Determine the [X, Y] coordinate at the center of the cell enclosing the given text.  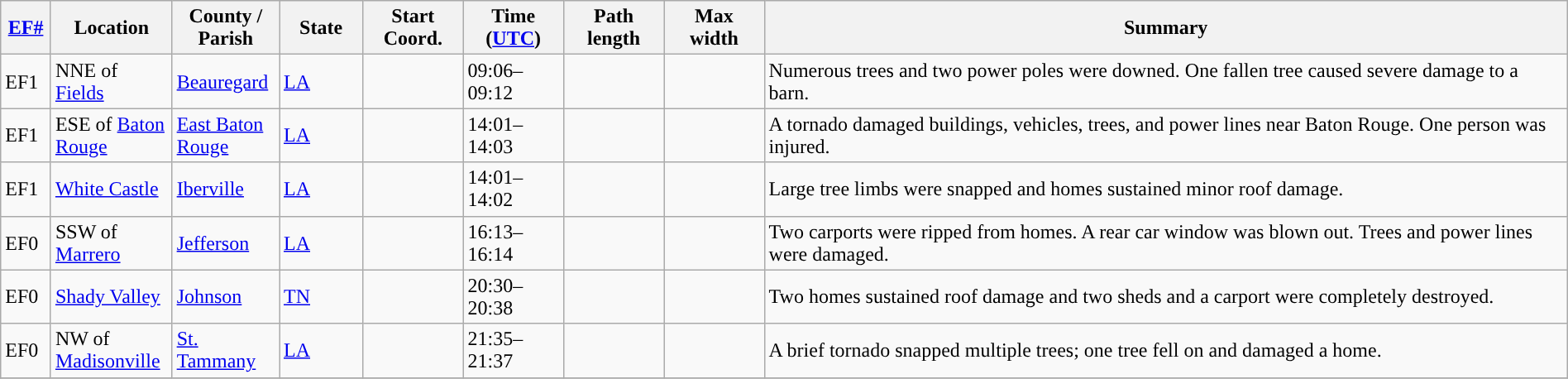
Summary [1166, 28]
Jefferson [225, 243]
NW of Madisonville [111, 351]
A brief tornado snapped multiple trees; one tree fell on and damaged a home. [1166, 351]
Iberville [225, 189]
Large tree limbs were snapped and homes sustained minor roof damage. [1166, 189]
Time (UTC) [513, 28]
Beauregard [225, 81]
Two carports were ripped from homes. A rear car window was blown out. Trees and power lines were damaged. [1166, 243]
14:01–14:03 [513, 136]
21:35–21:37 [513, 351]
St. Tammany [225, 351]
Max width [715, 28]
20:30–20:38 [513, 296]
SSW of Marrero [111, 243]
EF# [26, 28]
White Castle [111, 189]
Path length [614, 28]
State [321, 28]
A tornado damaged buildings, vehicles, trees, and power lines near Baton Rouge. One person was injured. [1166, 136]
County / Parish [225, 28]
Location [111, 28]
NNE of Fields [111, 81]
East Baton Rouge [225, 136]
16:13–16:14 [513, 243]
14:01–14:02 [513, 189]
Johnson [225, 296]
Numerous trees and two power poles were downed. One fallen tree caused severe damage to a barn. [1166, 81]
TN [321, 296]
Start Coord. [414, 28]
Two homes sustained roof damage and two sheds and a carport were completely destroyed. [1166, 296]
09:06–09:12 [513, 81]
ESE of Baton Rouge [111, 136]
Shady Valley [111, 296]
